Extract the (x, y) coordinate from the center of the cell holding the provided text.  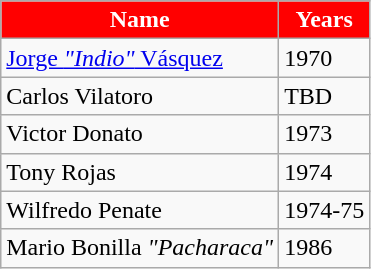
Wilfredo Penate (140, 210)
1973 (324, 134)
1986 (324, 248)
TBD (324, 96)
Tony Rojas (140, 172)
Years (324, 20)
Victor Donato (140, 134)
Mario Bonilla "Pacharaca" (140, 248)
1974 (324, 172)
Jorge "Indio" Vásquez (140, 58)
1970 (324, 58)
Name (140, 20)
1974-75 (324, 210)
Carlos Vilatoro (140, 96)
